Detect which cell encompasses the target text, then output its (x, y) center coordinate. 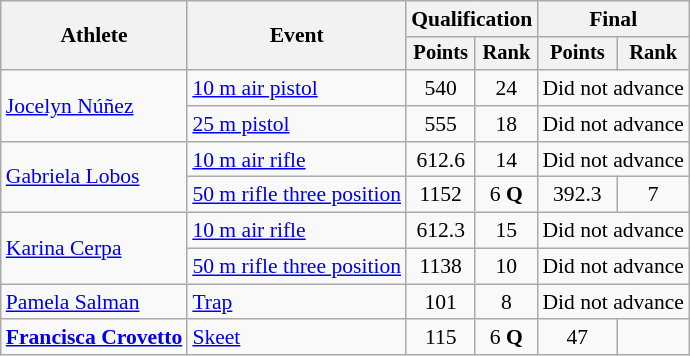
25 m pistol (296, 124)
Final (613, 19)
Jocelyn Núñez (94, 106)
18 (506, 124)
Francisca Crovetto (94, 338)
Pamela Salman (94, 302)
Athlete (94, 36)
Event (296, 36)
Qualification (472, 19)
612.6 (440, 160)
540 (440, 88)
392.3 (577, 195)
115 (440, 338)
555 (440, 124)
14 (506, 160)
101 (440, 302)
Skeet (296, 338)
7 (653, 195)
10 m air pistol (296, 88)
Trap (296, 302)
Gabriela Lobos (94, 178)
Karina Cerpa (94, 248)
8 (506, 302)
24 (506, 88)
1152 (440, 195)
1138 (440, 267)
47 (577, 338)
10 (506, 267)
15 (506, 231)
612.3 (440, 231)
